Find where the given text appears and provide that cell's center as [X, Y] coordinate. 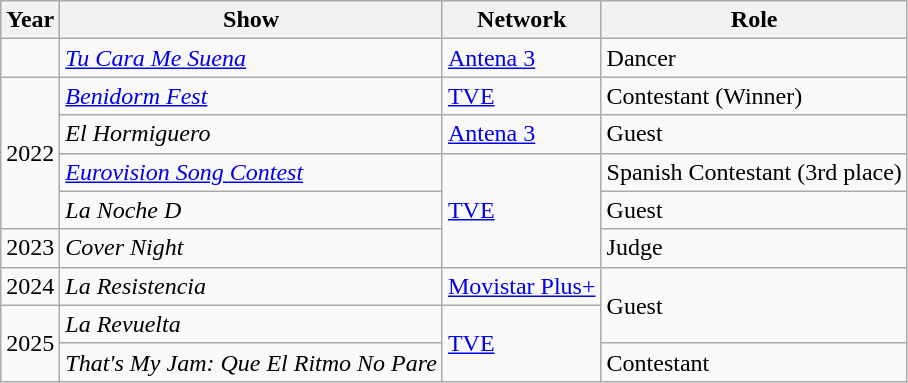
Show [252, 20]
2024 [30, 286]
Movistar Plus+ [522, 286]
Contestant (Winner) [754, 96]
Cover Night [252, 248]
La Resistencia [252, 286]
Benidorm Fest [252, 96]
Eurovision Song Contest [252, 172]
Spanish Contestant (3rd place) [754, 172]
That's My Jam: Que El Ritmo No Pare [252, 362]
2025 [30, 343]
La Noche D [252, 210]
Dancer [754, 58]
Contestant [754, 362]
Network [522, 20]
Role [754, 20]
2023 [30, 248]
Tu Cara Me Suena [252, 58]
Year [30, 20]
El Hormiguero [252, 134]
Judge [754, 248]
La Revuelta [252, 324]
2022 [30, 153]
